Determine the (X, Y) coordinate at the center of the cell enclosing the given text.  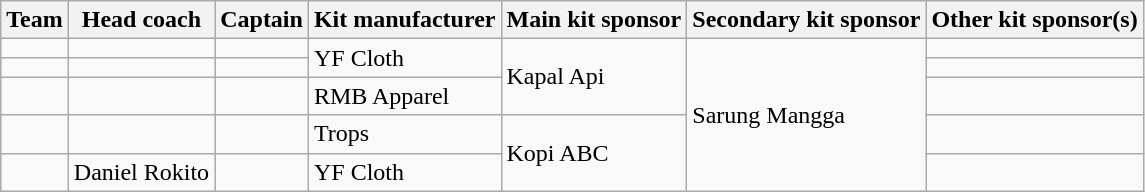
Kapal Api (594, 77)
Kopi ABC (594, 153)
Captain (262, 20)
Sarung Mangga (806, 115)
RMB Apparel (404, 96)
Other kit sponsor(s) (1034, 20)
Secondary kit sponsor (806, 20)
Main kit sponsor (594, 20)
Kit manufacturer (404, 20)
Trops (404, 134)
Head coach (141, 20)
Team (35, 20)
Daniel Rokito (141, 172)
